For the text-containing cell, return its midpoint in [x, y] coordinate format. 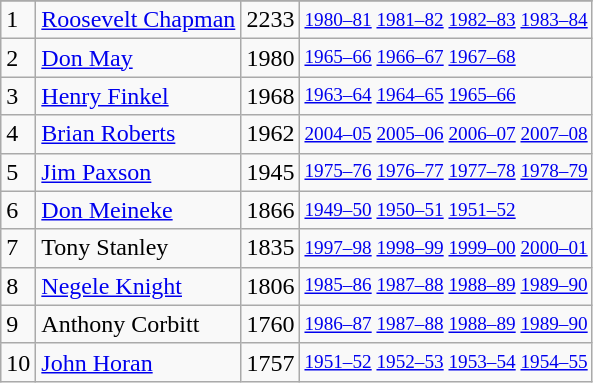
Roosevelt Chapman [138, 20]
1757 [270, 362]
1963–64 1964–65 1965–66 [446, 96]
Don May [138, 58]
Don Meineke [138, 210]
1866 [270, 210]
3 [18, 96]
1962 [270, 134]
1968 [270, 96]
2 [18, 58]
1997–98 1998–99 1999–00 2000–01 [446, 248]
Henry Finkel [138, 96]
Anthony Corbitt [138, 324]
Jim Paxson [138, 172]
2004–05 2005–06 2006–07 2007–08 [446, 134]
Brian Roberts [138, 134]
1945 [270, 172]
10 [18, 362]
1806 [270, 286]
1975–76 1976–77 1977–78 1978–79 [446, 172]
1835 [270, 248]
John Horan [138, 362]
1949–50 1950–51 1951–52 [446, 210]
6 [18, 210]
4 [18, 134]
1986–87 1987–88 1988–89 1989–90 [446, 324]
1760 [270, 324]
Negele Knight [138, 286]
9 [18, 324]
1965–66 1966–67 1967–68 [446, 58]
5 [18, 172]
1985–86 1987–88 1988–89 1989–90 [446, 286]
1980 [270, 58]
8 [18, 286]
7 [18, 248]
1 [18, 20]
2233 [270, 20]
1951–52 1952–53 1953–54 1954–55 [446, 362]
1980–81 1981–82 1982–83 1983–84 [446, 20]
Tony Stanley [138, 248]
